Output the [X, Y] coordinate of the center of the cell containing the given text.  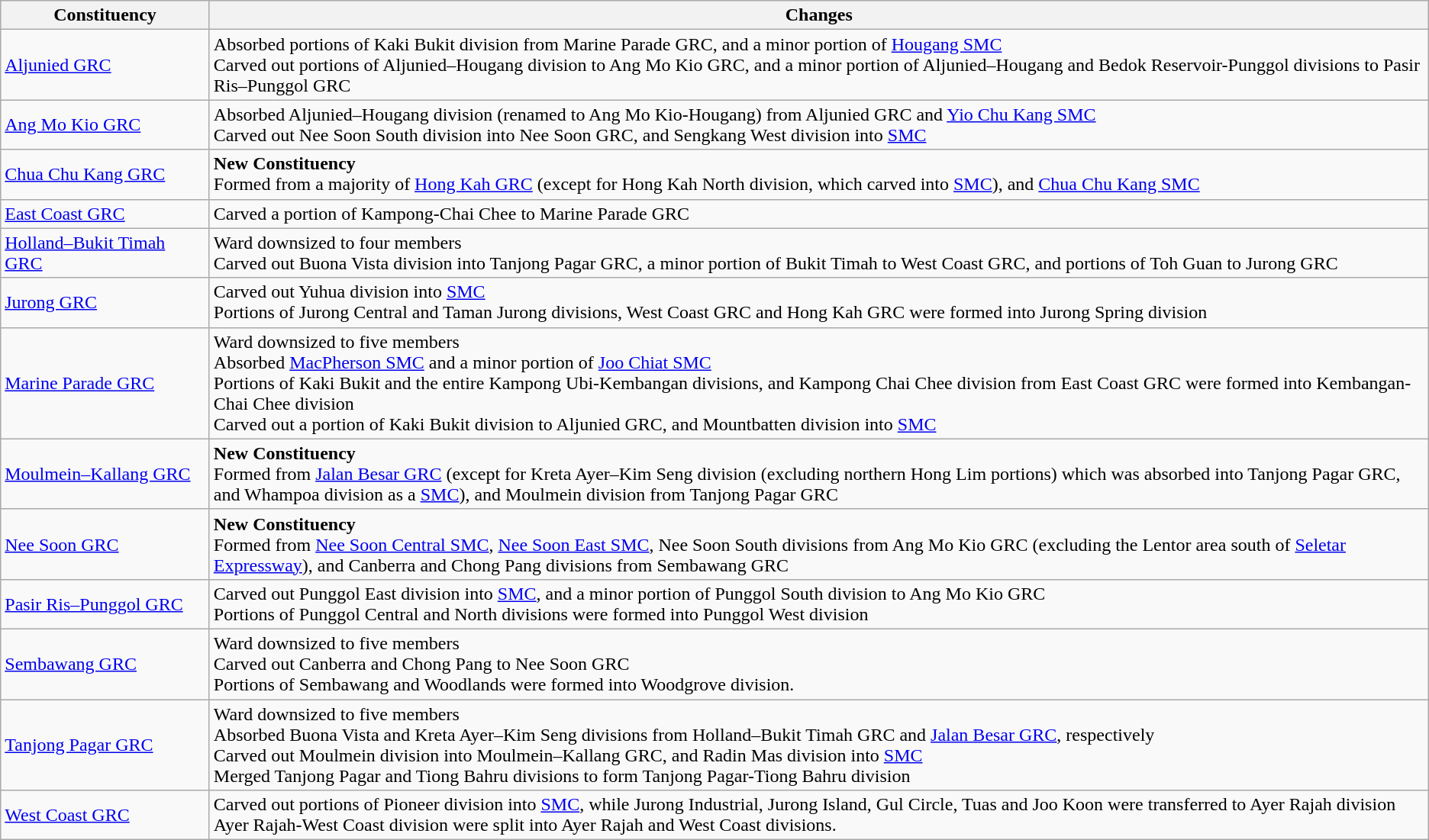
West Coast GRC [105, 815]
Moulmein–Kallang GRC [105, 474]
Chua Chu Kang GRC [105, 174]
Tanjong Pagar GRC [105, 745]
Pasir Ris–Punggol GRC [105, 604]
Carved a portion of Kampong-Chai Chee to Marine Parade GRC [818, 214]
Aljunied GRC [105, 65]
Constituency [105, 15]
Holland–Bukit Timah GRC [105, 253]
Marine Parade GRC [105, 383]
Sembawang GRC [105, 664]
Jurong GRC [105, 302]
Nee Soon GRC [105, 544]
Changes [818, 15]
East Coast GRC [105, 214]
New ConstituencyFormed from a majority of Hong Kah GRC (except for Hong Kah North division, which carved into SMC), and Chua Chu Kang SMC [818, 174]
Ang Mo Kio GRC [105, 125]
